Search for the cell housing the specified text and yield its [x, y] center coordinate. 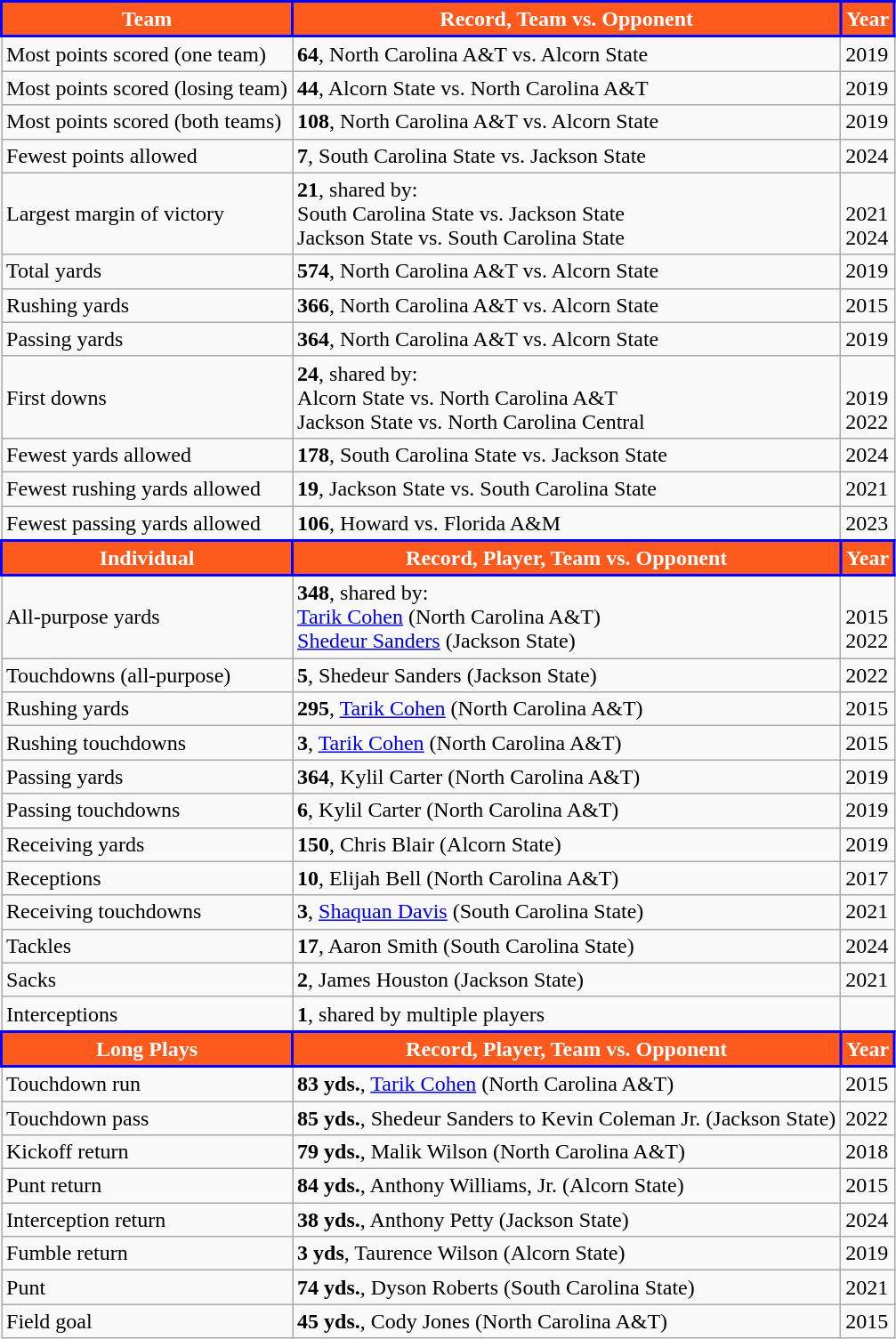
20152022 [868, 617]
Individual [148, 558]
Touchdowns (all-purpose) [148, 675]
79 yds., Malik Wilson (North Carolina A&T) [567, 1152]
83 yds., Tarik Cohen (North Carolina A&T) [567, 1084]
21, shared by:South Carolina State vs. Jackson StateJackson State vs. South Carolina State [567, 214]
2018 [868, 1152]
108, North Carolina A&T vs. Alcorn State [567, 122]
Field goal [148, 1321]
364, Kylil Carter (North Carolina A&T) [567, 777]
Team [148, 20]
Rushing touchdowns [148, 743]
19, Jackson State vs. South Carolina State [567, 488]
2, James Houston (Jackson State) [567, 980]
Fumble return [148, 1254]
Kickoff return [148, 1152]
74 yds., Dyson Roberts (South Carolina State) [567, 1287]
Receptions [148, 878]
178, South Carolina State vs. Jackson State [567, 455]
64, North Carolina A&T vs. Alcorn State [567, 53]
Long Plays [148, 1049]
Interceptions [148, 1014]
Sacks [148, 980]
Punt [148, 1287]
All-purpose yards [148, 617]
Punt return [148, 1186]
3, Shaquan Davis (South Carolina State) [567, 912]
1, shared by multiple players [567, 1014]
364, North Carolina A&T vs. Alcorn State [567, 339]
574, North Carolina A&T vs. Alcorn State [567, 271]
2017 [868, 878]
Fewest yards allowed [148, 455]
44, Alcorn State vs. North Carolina A&T [567, 88]
Most points scored (one team) [148, 53]
Fewest rushing yards allowed [148, 488]
295, Tarik Cohen (North Carolina A&T) [567, 709]
24, shared by:Alcorn State vs. North Carolina A&TJackson State vs. North Carolina Central [567, 397]
20192022 [868, 397]
366, North Carolina A&T vs. Alcorn State [567, 305]
Passing touchdowns [148, 811]
3, Tarik Cohen (North Carolina A&T) [567, 743]
First downs [148, 397]
Most points scored (losing team) [148, 88]
17, Aaron Smith (South Carolina State) [567, 946]
Most points scored (both teams) [148, 122]
38 yds., Anthony Petty (Jackson State) [567, 1220]
7, South Carolina State vs. Jackson State [567, 156]
106, Howard vs. Florida A&M [567, 523]
Largest margin of victory [148, 214]
2023 [868, 523]
85 yds., Shedeur Sanders to Kevin Coleman Jr. (Jackson State) [567, 1118]
Fewest points allowed [148, 156]
Fewest passing yards allowed [148, 523]
348, shared by:Tarik Cohen (North Carolina A&T)Shedeur Sanders (Jackson State) [567, 617]
3 yds, Taurence Wilson (Alcorn State) [567, 1254]
45 yds., Cody Jones (North Carolina A&T) [567, 1321]
6, Kylil Carter (North Carolina A&T) [567, 811]
Receiving yards [148, 844]
Receiving touchdowns [148, 912]
Total yards [148, 271]
5, Shedeur Sanders (Jackson State) [567, 675]
20212024 [868, 214]
Record, Team vs. Opponent [567, 20]
Interception return [148, 1220]
150, Chris Blair (Alcorn State) [567, 844]
Touchdown pass [148, 1118]
84 yds., Anthony Williams, Jr. (Alcorn State) [567, 1186]
10, Elijah Bell (North Carolina A&T) [567, 878]
Touchdown run [148, 1084]
Tackles [148, 946]
